Output the (x, y) coordinate of the center of the cell containing the given text.  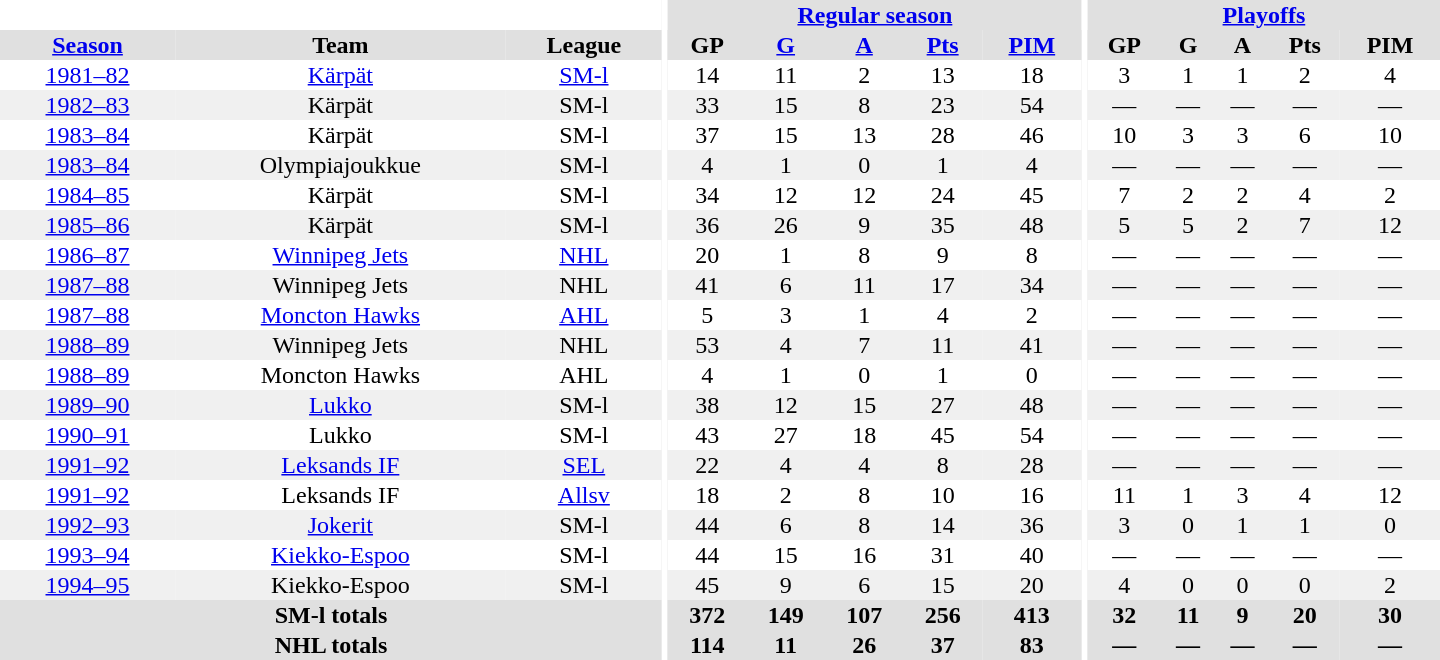
Team (340, 45)
114 (707, 645)
107 (864, 615)
League (584, 45)
SM-l totals (331, 615)
Playoffs (1264, 15)
1994–95 (88, 585)
1993–94 (88, 555)
22 (707, 465)
NHL totals (331, 645)
38 (707, 405)
35 (942, 225)
1981–82 (88, 75)
40 (1032, 555)
53 (707, 345)
1985–86 (88, 225)
43 (707, 435)
1990–91 (88, 435)
46 (1032, 135)
31 (942, 555)
SEL (584, 465)
372 (707, 615)
32 (1124, 615)
17 (942, 285)
1982–83 (88, 105)
24 (942, 195)
Season (88, 45)
1984–85 (88, 195)
Olympiajoukkue (340, 165)
149 (785, 615)
Regular season (875, 15)
1986–87 (88, 255)
1992–93 (88, 525)
30 (1390, 615)
413 (1032, 615)
23 (942, 105)
Jokerit (340, 525)
83 (1032, 645)
33 (707, 105)
256 (942, 615)
Allsv (584, 495)
1989–90 (88, 405)
